Determine the (X, Y) coordinate at the center of the cell enclosing the given text.  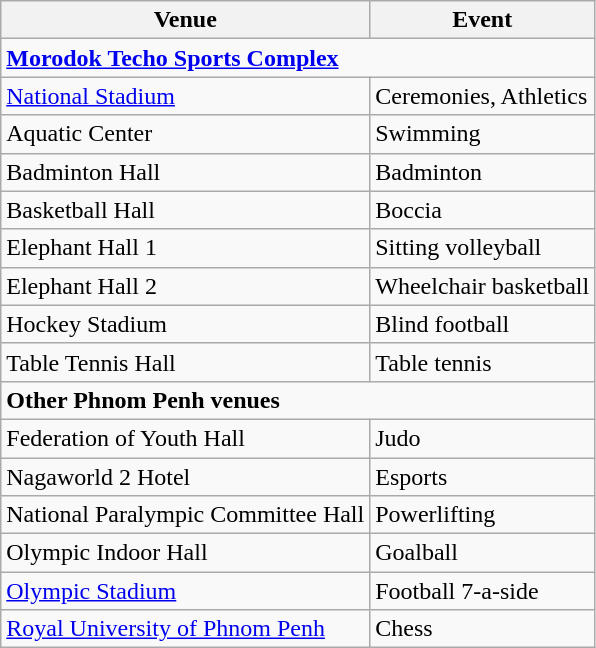
Powerlifting (482, 515)
Goalball (482, 553)
Football 7-a-side (482, 591)
Morodok Techo Sports Complex (298, 58)
Federation of Youth Hall (186, 438)
Wheelchair basketball (482, 286)
Judo (482, 438)
National Paralympic Committee Hall (186, 515)
National Stadium (186, 96)
Nagaworld 2 Hotel (186, 477)
Esports (482, 477)
Hockey Stadium (186, 324)
Table tennis (482, 362)
Swimming (482, 134)
Venue (186, 20)
Event (482, 20)
Basketball Hall (186, 210)
Blind football (482, 324)
Table Tennis Hall (186, 362)
Other Phnom Penh venues (298, 400)
Sitting volleyball (482, 248)
Badminton Hall (186, 172)
Ceremonies, Athletics (482, 96)
Boccia (482, 210)
Elephant Hall 2 (186, 286)
Olympic Stadium (186, 591)
Royal University of Phnom Penh (186, 629)
Chess (482, 629)
Elephant Hall 1 (186, 248)
Badminton (482, 172)
Olympic Indoor Hall (186, 553)
Aquatic Center (186, 134)
